From the cell containing the given text, extract its center point as [x, y] coordinate. 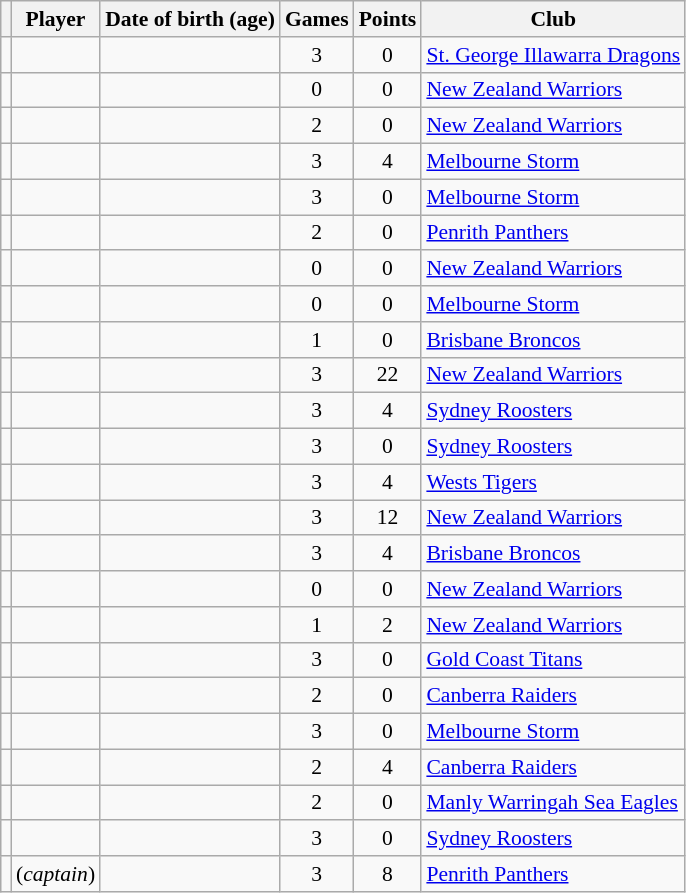
Club [553, 19]
Games [317, 19]
Gold Coast Titans [553, 660]
Player [56, 19]
Wests Tigers [553, 482]
12 [388, 518]
Date of birth (age) [190, 19]
22 [388, 375]
Manly Warringah Sea Eagles [553, 803]
St. George Illawarra Dragons [553, 55]
8 [388, 874]
Points [388, 19]
(captain) [56, 874]
